Capture the cell that displays the provided text and extract its [X, Y] central coordinate. 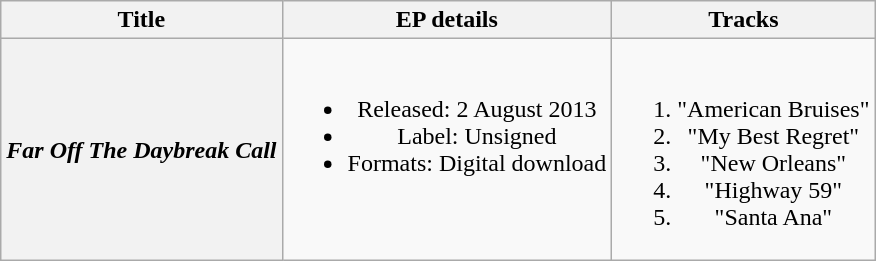
"American Bruises""My Best Regret""New Orleans""Highway 59""Santa Ana" [744, 150]
Title [142, 20]
Far Off The Daybreak Call [142, 150]
EP details [447, 20]
Tracks [744, 20]
Released: 2 August 2013Label: UnsignedFormats: Digital download [447, 150]
